Pinpoint the cell where the given text exists, returning its [X, Y] midpoint coordinate. 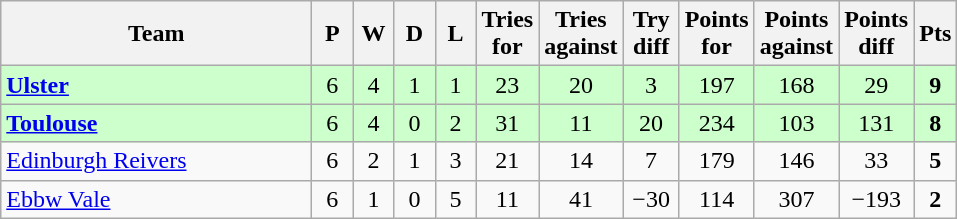
197 [716, 85]
103 [796, 123]
168 [796, 85]
Points against [796, 34]
Try diff [651, 34]
307 [796, 199]
7 [651, 161]
21 [508, 161]
Tries for [508, 34]
Points diff [876, 34]
179 [716, 161]
Ebbw Vale [156, 199]
114 [716, 199]
29 [876, 85]
146 [796, 161]
Ulster [156, 85]
−30 [651, 199]
Toulouse [156, 123]
23 [508, 85]
Points for [716, 34]
D [414, 34]
P [332, 34]
31 [508, 123]
Tries against [581, 34]
Edinburgh Reivers [156, 161]
14 [581, 161]
8 [936, 123]
Pts [936, 34]
−193 [876, 199]
131 [876, 123]
9 [936, 85]
L [456, 34]
234 [716, 123]
33 [876, 161]
41 [581, 199]
Team [156, 34]
W [374, 34]
